Pinpoint the cell where the given text exists, returning its (x, y) midpoint coordinate. 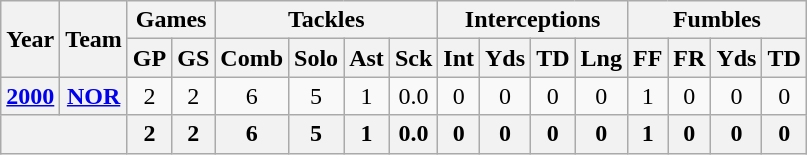
Team (94, 39)
Year (30, 39)
Solo (316, 58)
GS (194, 58)
NOR (94, 96)
Games (170, 20)
Lng (601, 58)
Interceptions (533, 20)
Fumbles (716, 20)
2000 (30, 96)
Sck (413, 58)
Int (459, 58)
FR (690, 58)
Tackles (326, 20)
Comb (252, 58)
Ast (367, 58)
FF (647, 58)
GP (149, 58)
